From the cell containing the given text, extract its center point as (X, Y) coordinate. 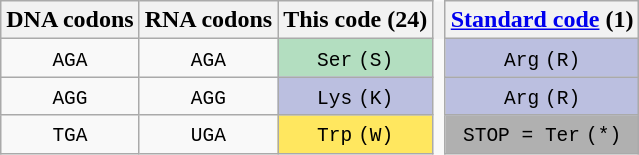
Standard code (1) (542, 20)
Lys (K) (356, 96)
STOP = Ter (*) (542, 134)
RNA codons (208, 20)
This code (24) (356, 20)
DNA codons (70, 20)
TGA (70, 134)
UGA (208, 134)
Trp (W) (356, 134)
Ser (S) (356, 58)
